For the text-containing cell, return its midpoint in [x, y] coordinate format. 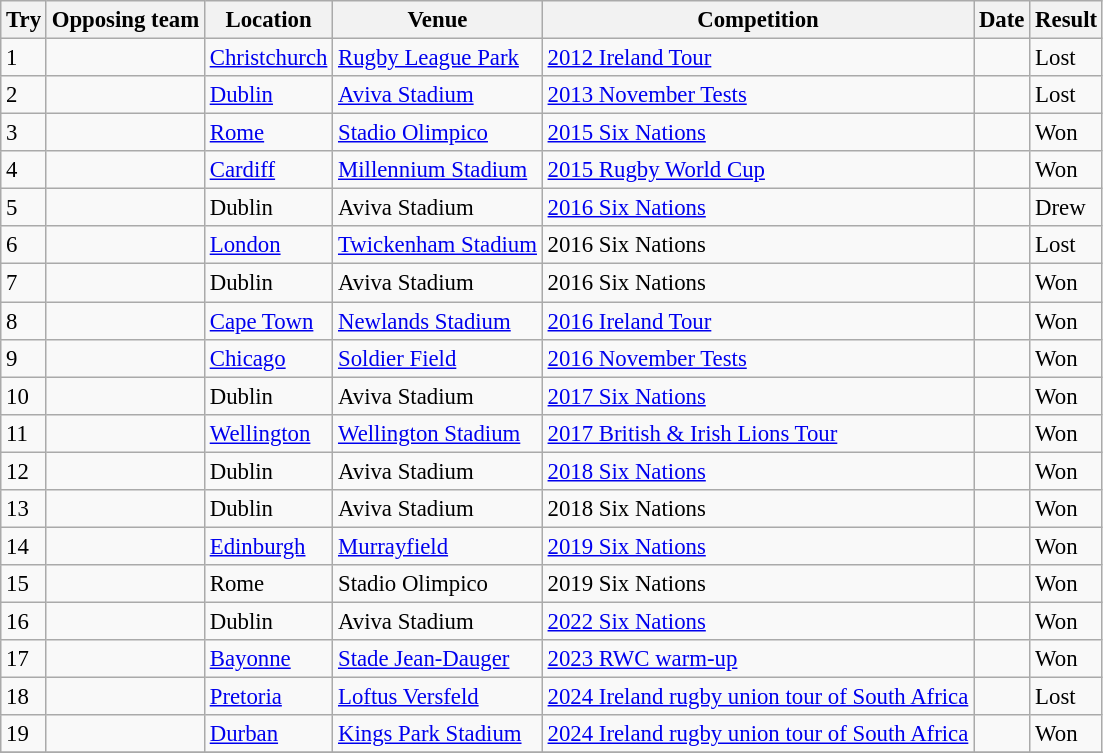
2015 Rugby World Cup [758, 170]
Durban [268, 734]
Christchurch [268, 58]
6 [24, 245]
7 [24, 283]
2017 British & Irish Lions Tour [758, 433]
Pretoria [268, 697]
Date [1002, 20]
2016 November Tests [758, 358]
Soldier Field [438, 358]
2016 Ireland Tour [758, 321]
Newlands Stadium [438, 321]
2015 Six Nations [758, 133]
Result [1066, 20]
3 [24, 133]
2013 November Tests [758, 95]
2017 Six Nations [758, 396]
15 [24, 584]
4 [24, 170]
2 [24, 95]
London [268, 245]
2023 RWC warm-up [758, 659]
Rugby League Park [438, 58]
Kings Park Stadium [438, 734]
8 [24, 321]
14 [24, 546]
13 [24, 509]
Bayonne [268, 659]
Opposing team [125, 20]
Wellington [268, 433]
9 [24, 358]
Cape Town [268, 321]
Twickenham Stadium [438, 245]
17 [24, 659]
Try [24, 20]
5 [24, 208]
11 [24, 433]
12 [24, 471]
Murrayfield [438, 546]
1 [24, 58]
18 [24, 697]
Edinburgh [268, 546]
Millennium Stadium [438, 170]
Location [268, 20]
10 [24, 396]
16 [24, 621]
2012 Ireland Tour [758, 58]
Wellington Stadium [438, 433]
Stade Jean-Dauger [438, 659]
19 [24, 734]
Loftus Versfeld [438, 697]
Drew [1066, 208]
2022 Six Nations [758, 621]
Cardiff [268, 170]
Venue [438, 20]
Chicago [268, 358]
Competition [758, 20]
